Return the (x, y) coordinate for the center point of the cell that contains the specified text.  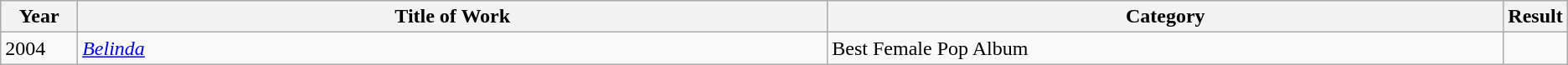
Best Female Pop Album (1166, 48)
Title of Work (452, 17)
Year (39, 17)
2004 (39, 48)
Result (1535, 17)
Category (1166, 17)
Belinda (452, 48)
